Find where the given text appears and provide that cell's center as (x, y) coordinate. 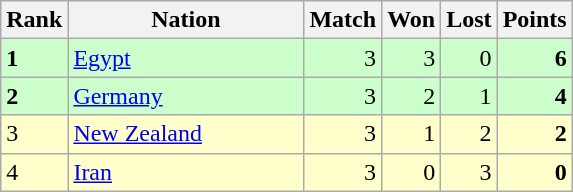
New Zealand (186, 134)
Points (534, 20)
Won (412, 20)
Nation (186, 20)
Iran (186, 172)
Rank (34, 20)
Match (343, 20)
6 (534, 58)
Egypt (186, 58)
Lost (469, 20)
Germany (186, 96)
